Return the [x, y] coordinate for the center point of the cell that contains the specified text.  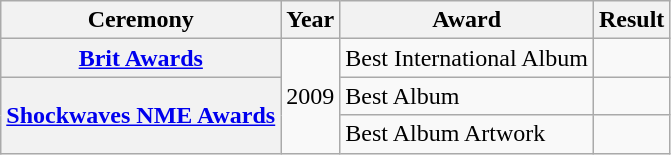
Brit Awards [141, 58]
Ceremony [141, 20]
Shockwaves NME Awards [141, 115]
Award [467, 20]
Year [310, 20]
Best Album [467, 96]
2009 [310, 96]
Best International Album [467, 58]
Result [631, 20]
Best Album Artwork [467, 134]
